Locate the cell with the specified text and output its (X, Y) center coordinate. 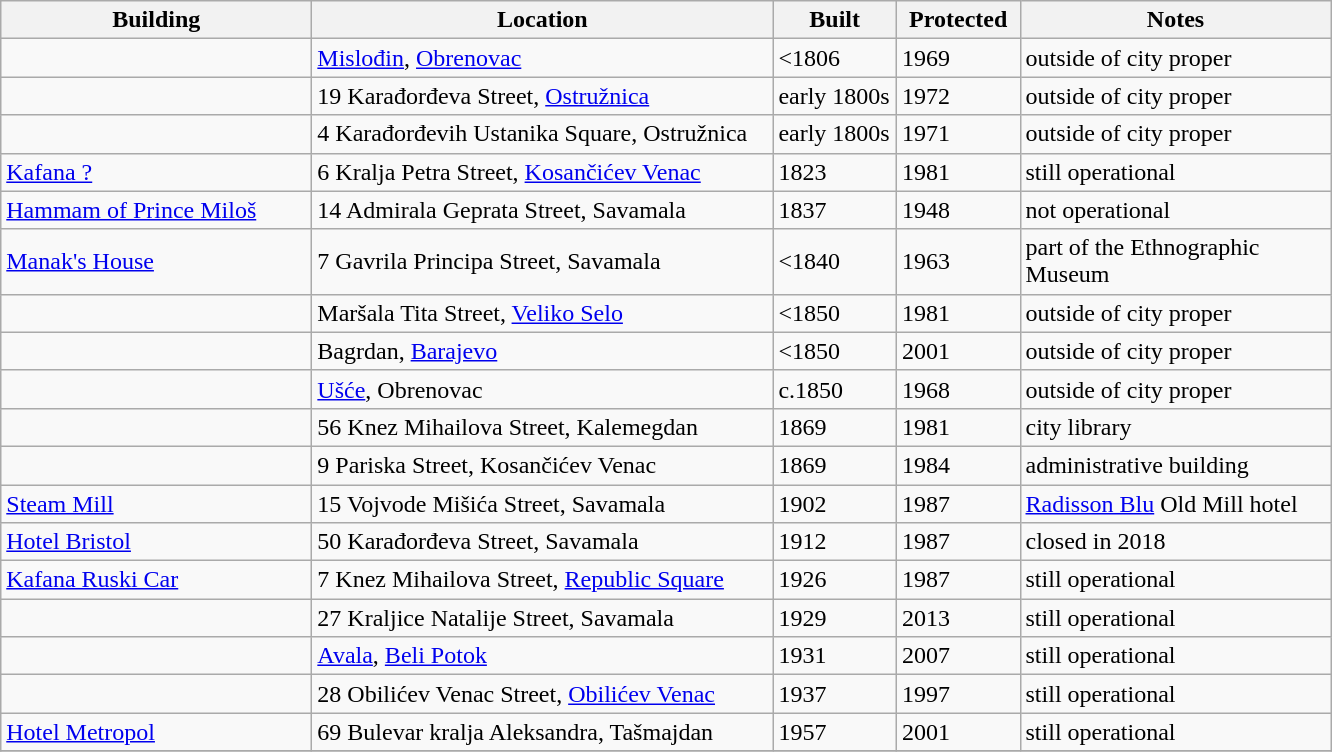
4 Karađorđevih Ustanika Square, Ostružnica (542, 134)
Location (542, 20)
Kafana ? (156, 172)
28 Obilićev Venac Street, Obilićev Venac (542, 694)
7 Gavrila Principa Street, Savamala (542, 262)
50 Karađorđeva Street, Savamala (542, 542)
1937 (835, 694)
1912 (835, 542)
Building (156, 20)
1997 (958, 694)
<1806 (835, 58)
Kafana Ruski Car (156, 580)
56 Knez Mihailova Street, Kalemegdan (542, 427)
15 Vojvode Mišića Street, Savamala (542, 503)
Radisson Blu Old Mill hotel (1176, 503)
1948 (958, 210)
city library (1176, 427)
1984 (958, 465)
Built (835, 20)
Bagrdan, Barajevo (542, 351)
69 Bulevar kralja Aleksandra, Tašmajdan (542, 732)
1969 (958, 58)
2013 (958, 618)
6 Kralja Petra Street, Kosančićev Venac (542, 172)
administrative building (1176, 465)
Hammam of Prince Miloš (156, 210)
1963 (958, 262)
19 Karađorđeva Street, Ostružnica (542, 96)
1972 (958, 96)
1837 (835, 210)
<1840 (835, 262)
Ušće, Obrenovac (542, 389)
1929 (835, 618)
Notes (1176, 20)
Manak's House (156, 262)
Hotel Bristol (156, 542)
27 Kraljice Natalije Street, Savamala (542, 618)
1971 (958, 134)
part of the Ethnographic Museum (1176, 262)
not operational (1176, 210)
Hotel Metropol (156, 732)
1926 (835, 580)
c.1850 (835, 389)
Avala, Beli Potok (542, 656)
7 Knez Mihailova Street, Republic Square (542, 580)
1902 (835, 503)
14 Admirala Geprata Street, Savamala (542, 210)
Steam Mill (156, 503)
1931 (835, 656)
9 Pariska Street, Kosančićev Venac (542, 465)
Protected (958, 20)
Mislođin, Obrenovac (542, 58)
Maršala Tita Street, Veliko Selo (542, 313)
2007 (958, 656)
1823 (835, 172)
1968 (958, 389)
1957 (835, 732)
closed in 2018 (1176, 542)
